Determine the (X, Y) coordinate at the center of the cell enclosing the given text.  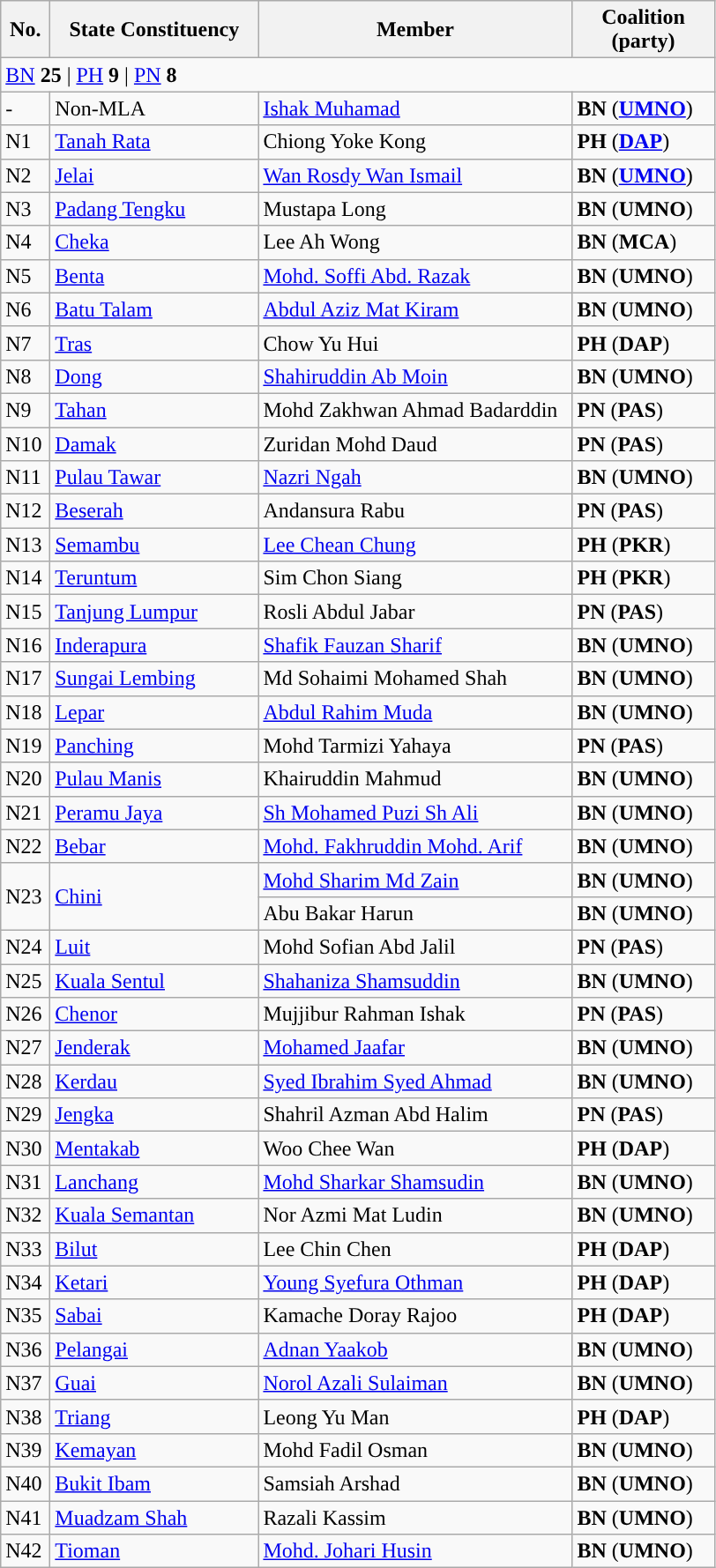
N16 (26, 645)
N30 (26, 1148)
Jenderak (154, 1048)
Ketari (154, 1282)
Tras (154, 343)
Tahan (154, 410)
N17 (26, 679)
Chini (154, 896)
Wan Rosdy Wan Ismail (415, 175)
No. (26, 30)
Mohd Tarmizi Yahaya (415, 746)
Abu Bakar Harun (415, 913)
N4 (26, 242)
Khairuddin Mahmud (415, 779)
N12 (26, 511)
N35 (26, 1316)
Mohd Sharkar Shamsudin (415, 1182)
Cheka (154, 242)
Pulau Tawar (154, 478)
Rosli Abdul Jabar (415, 612)
N27 (26, 1048)
N14 (26, 578)
Lee Chean Chung (415, 545)
Mustapa Long (415, 209)
N10 (26, 443)
Zuridan Mohd Daud (415, 443)
BN (MCA) (644, 242)
Kuala Semantan (154, 1215)
Nazri Ngah (415, 478)
Abdul Rahim Muda (415, 712)
Young Syefura Othman (415, 1282)
N26 (26, 1014)
Mohd Fadil Osman (415, 1450)
Dong (154, 376)
State Constituency (154, 30)
N39 (26, 1450)
N5 (26, 276)
Lanchang (154, 1182)
Chenor (154, 1014)
Pelangai (154, 1349)
Ishak Muhamad (415, 108)
Lepar (154, 712)
Mujjibur Rahman Ishak (415, 1014)
Batu Talam (154, 309)
N9 (26, 410)
N33 (26, 1249)
Bebar (154, 846)
Padang Tengku (154, 209)
Guai (154, 1383)
N22 (26, 846)
N11 (26, 478)
Razali Kassim (415, 1517)
Kerdau (154, 1081)
Panching (154, 746)
Pulau Manis (154, 779)
N34 (26, 1282)
Mohd. Soffi Abd. Razak (415, 276)
N32 (26, 1215)
N36 (26, 1349)
Jengka (154, 1115)
N37 (26, 1383)
Member (415, 30)
Mohd Sharim Md Zain (415, 880)
Coalition (party) (644, 30)
Abdul Aziz Mat Kiram (415, 309)
Damak (154, 443)
Norol Azali Sulaiman (415, 1383)
Shahaniza Shamsuddin (415, 981)
N31 (26, 1182)
N2 (26, 175)
Bukit Ibam (154, 1483)
Mohd. Fakhruddin Mohd. Arif (415, 846)
Shahiruddin Ab Moin (415, 376)
- (26, 108)
Mentakab (154, 1148)
Triang (154, 1416)
Chiong Yoke Kong (415, 142)
Syed Ibrahim Syed Ahmad (415, 1081)
N1 (26, 142)
N15 (26, 612)
Sungai Lembing (154, 679)
N40 (26, 1483)
Mohamed Jaafar (415, 1048)
Tanah Rata (154, 142)
N19 (26, 746)
Shafik Fauzan Sharif (415, 645)
Mohd. Johari Husin (415, 1551)
Teruntum (154, 578)
N24 (26, 947)
N21 (26, 813)
N38 (26, 1416)
Adnan Yaakob (415, 1349)
N18 (26, 712)
N8 (26, 376)
Lee Ah Wong (415, 242)
Bilut (154, 1249)
Peramu Jaya (154, 813)
Sabai (154, 1316)
Non-MLA (154, 108)
Nor Azmi Mat Ludin (415, 1215)
BN 25 | PH 9 | PN 8 (358, 75)
Lee Chin Chen (415, 1249)
Leong Yu Man (415, 1416)
N13 (26, 545)
Samsiah Arshad (415, 1483)
Kuala Sentul (154, 981)
Kamache Doray Rajoo (415, 1316)
Tioman (154, 1551)
Luit (154, 947)
N23 (26, 896)
Andansura Rabu (415, 511)
Benta (154, 276)
N20 (26, 779)
Muadzam Shah (154, 1517)
Shahril Azman Abd Halim (415, 1115)
N3 (26, 209)
Sh Mohamed Puzi Sh Ali (415, 813)
Woo Chee Wan (415, 1148)
N6 (26, 309)
N42 (26, 1551)
N41 (26, 1517)
N29 (26, 1115)
Kemayan (154, 1450)
Mohd Zakhwan Ahmad Badarddin (415, 410)
N25 (26, 981)
Tanjung Lumpur (154, 612)
Md Sohaimi Mohamed Shah (415, 679)
Inderapura (154, 645)
N28 (26, 1081)
Beserah (154, 511)
Semambu (154, 545)
Chow Yu Hui (415, 343)
Mohd Sofian Abd Jalil (415, 947)
N7 (26, 343)
Sim Chon Siang (415, 578)
Jelai (154, 175)
